Identify which cell holds the provided text, then report its (X, Y) central coordinate. 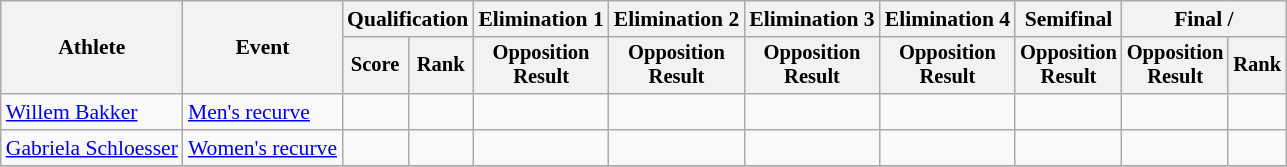
Athlete (92, 48)
Elimination 1 (540, 19)
Women's recurve (262, 148)
Elimination 4 (948, 19)
Event (262, 48)
Final / (1204, 19)
Elimination 3 (812, 19)
Gabriela Schloesser (92, 148)
Men's recurve (262, 112)
Willem Bakker (92, 112)
Score (375, 66)
Qualification (408, 19)
Semifinal (1068, 19)
Elimination 2 (676, 19)
